From the cell containing the given text, extract its center point as (X, Y) coordinate. 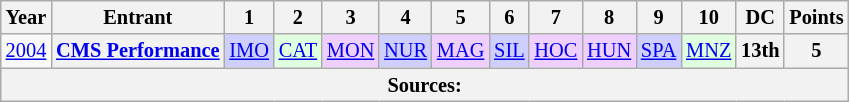
HOC (556, 51)
10 (708, 17)
CAT (298, 51)
9 (658, 17)
IMO (248, 51)
Entrant (138, 17)
MNZ (708, 51)
MAG (460, 51)
NUR (406, 51)
Points (816, 17)
8 (609, 17)
3 (350, 17)
Year (26, 17)
SIL (509, 51)
HUN (609, 51)
MON (350, 51)
2004 (26, 51)
DC (760, 17)
Sources: (425, 85)
SPA (658, 51)
4 (406, 17)
2 (298, 17)
1 (248, 17)
7 (556, 17)
6 (509, 17)
13th (760, 51)
CMS Performance (138, 51)
